For the text-containing cell, return its midpoint in [X, Y] coordinate format. 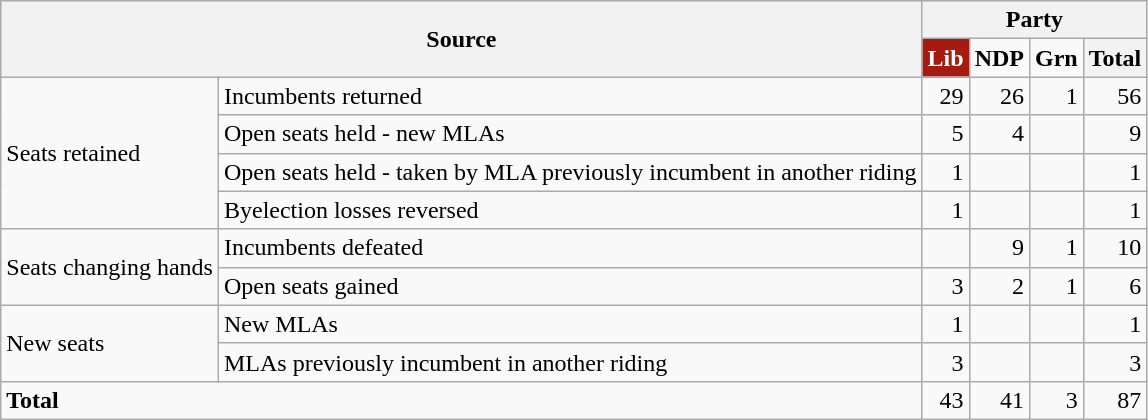
56 [1115, 96]
Seats retained [110, 153]
New MLAs [570, 324]
Byelection losses reversed [570, 210]
2 [999, 286]
Incumbents returned [570, 96]
Source [462, 39]
Incumbents defeated [570, 248]
MLAs previously incumbent in another riding [570, 362]
10 [1115, 248]
5 [946, 134]
NDP [999, 58]
Grn [1057, 58]
Seats changing hands [110, 267]
87 [1115, 400]
6 [1115, 286]
Lib [946, 58]
Open seats gained [570, 286]
Open seats held - new MLAs [570, 134]
26 [999, 96]
4 [999, 134]
41 [999, 400]
29 [946, 96]
New seats [110, 343]
Open seats held - taken by MLA previously incumbent in another riding [570, 172]
43 [946, 400]
Party [1034, 20]
